Capture the cell that displays the provided text and extract its [X, Y] central coordinate. 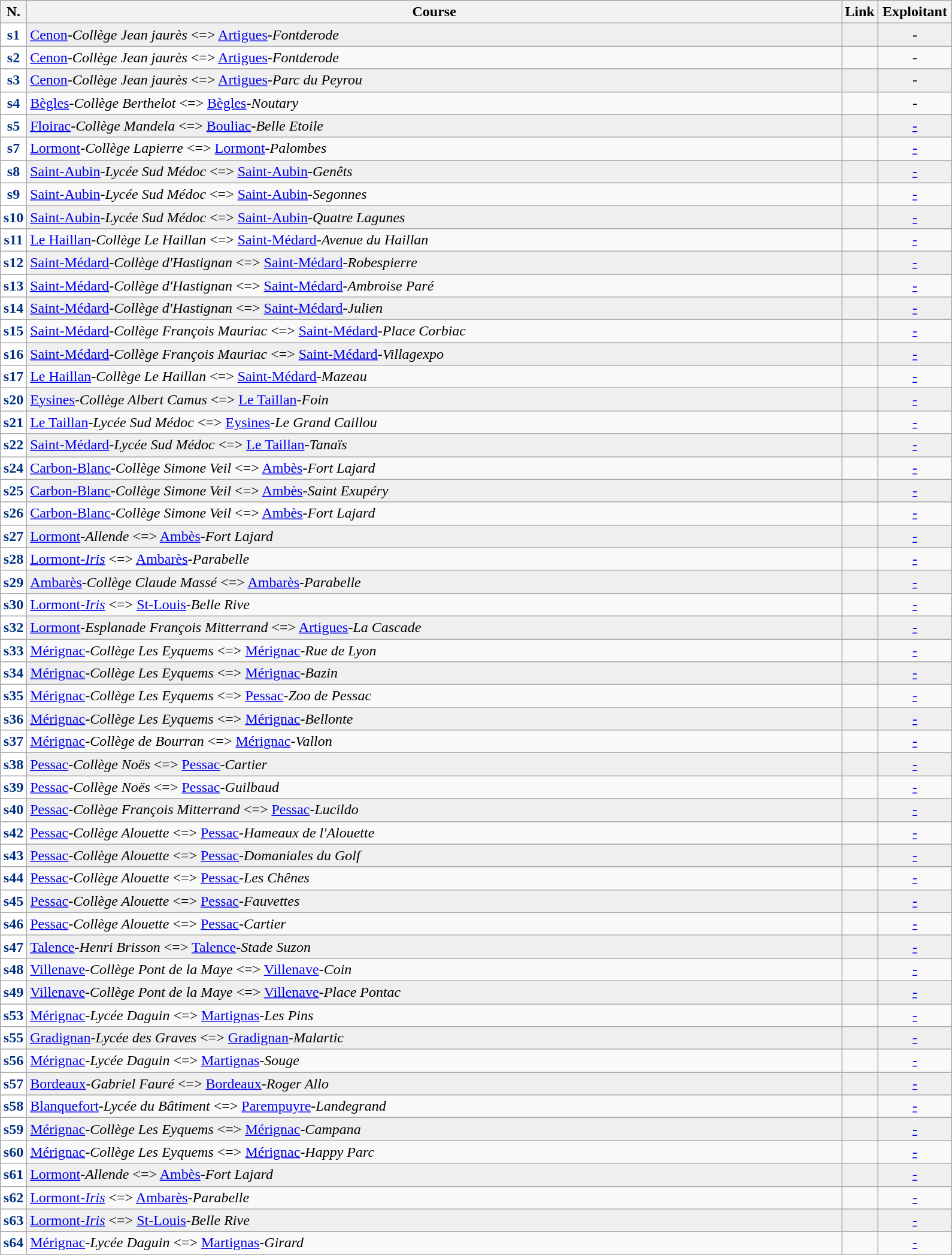
s55 [13, 1038]
Pessac-Collège Alouette <=> Pessac-Domaniales du Golf [435, 855]
s22 [13, 445]
s26 [13, 513]
Mérignac-Lycée Daguin <=> Martignas-Les Pins [435, 1015]
Saint-Aubin-Lycée Sud Médoc <=> Saint-Aubin-Segonnes [435, 194]
Villenave-Collège Pont de la Maye <=> Villenave-Coin [435, 969]
s45 [13, 901]
Mérignac-Lycée Daguin <=> Martignas-Girard [435, 1243]
Saint-Médard-Collège d'Hastignan <=> Saint-Médard-Robespierre [435, 262]
s43 [13, 855]
Saint-Aubin-Lycée Sud Médoc <=> Saint-Aubin-Genêts [435, 171]
Mérignac-Collège Les Eyquems <=> Pessac-Zoo de Pessac [435, 696]
s25 [13, 491]
Pessac-Collège Alouette <=> Pessac-Fauvettes [435, 901]
s29 [13, 582]
Saint-Médard-Collège d'Hastignan <=> Saint-Médard-Julien [435, 309]
s48 [13, 969]
s3 [13, 80]
s63 [13, 1220]
Link [860, 12]
Le Taillan-Lycée Sud Médoc <=> Eysines-Le Grand Caillou [435, 422]
Pessac-Collège Alouette <=> Pessac-Cartier [435, 924]
s21 [13, 422]
s2 [13, 58]
Saint-Médard-Lycée Sud Médoc <=> Le Taillan-Tanaïs [435, 445]
s61 [13, 1175]
s56 [13, 1061]
Saint-Médard-Collège d'Hastignan <=> Saint-Médard-Ambroise Paré [435, 286]
Mérignac-Collège Les Eyquems <=> Mérignac-Campana [435, 1129]
s9 [13, 194]
s44 [13, 878]
s28 [13, 559]
Blanquefort-Lycée du Bâtiment <=> Parempuyre-Landegrand [435, 1106]
s4 [13, 103]
Lormont-Collège Lapierre <=> Lormont-Palombes [435, 149]
Cenon-Collège Jean jaurès <=> Artigues-Parc du Peyrou [435, 80]
Saint-Médard-Collège François Mauriac <=> Saint-Médard-Place Corbiac [435, 331]
s46 [13, 924]
s13 [13, 286]
s42 [13, 833]
Mérignac-Lycée Daguin <=> Martignas-Souge [435, 1061]
Mérignac-Collège Les Eyquems <=> Mérignac-Bazin [435, 673]
s59 [13, 1129]
s35 [13, 696]
s38 [13, 764]
s17 [13, 377]
Gradignan-Lycée des Graves <=> Gradignan-Malartic [435, 1038]
s14 [13, 309]
Villenave-Collège Pont de la Maye <=> Villenave-Place Pontac [435, 992]
s15 [13, 331]
s1 [13, 35]
Floirac-Collège Mandela <=> Bouliac-Belle Etoile [435, 126]
s40 [13, 810]
Pessac-Collège Noës <=> Pessac-Guilbaud [435, 787]
s34 [13, 673]
s53 [13, 1015]
Pessac-Collège Noës <=> Pessac-Cartier [435, 764]
s27 [13, 536]
Eysines-Collège Albert Camus <=> Le Taillan-Foin [435, 400]
Bordeaux-Gabriel Fauré <=> Bordeaux-Roger Allo [435, 1084]
s47 [13, 946]
s62 [13, 1197]
s60 [13, 1152]
s30 [13, 604]
s11 [13, 240]
s37 [13, 742]
s39 [13, 787]
s64 [13, 1243]
s7 [13, 149]
s33 [13, 650]
Carbon-Blanc-Collège Simone Veil <=> Ambès-Saint Exupéry [435, 491]
s16 [13, 354]
s58 [13, 1106]
s24 [13, 468]
Mérignac-Collège Les Eyquems <=> Mérignac-Happy Parc [435, 1152]
Bègles-Collège Berthelot <=> Bègles-Noutary [435, 103]
Saint-Aubin-Lycée Sud Médoc <=> Saint-Aubin-Quatre Lagunes [435, 217]
s12 [13, 262]
s5 [13, 126]
Course [435, 12]
s36 [13, 719]
Saint-Médard-Collège François Mauriac <=> Saint-Médard-Villagexpo [435, 354]
s20 [13, 400]
s57 [13, 1084]
Talence-Henri Brisson <=> Talence-Stade Suzon [435, 946]
Exploitant [915, 12]
Mérignac-Collège Les Eyquems <=> Mérignac-Bellonte [435, 719]
Pessac-Collège Alouette <=> Pessac-Les Chênes [435, 878]
Ambarès-Collège Claude Massé <=> Ambarès-Parabelle [435, 582]
Lormont-Esplanade François Mitterrand <=> Artigues-La Cascade [435, 627]
s32 [13, 627]
Mérignac-Collège Les Eyquems <=> Mérignac-Rue de Lyon [435, 650]
N. [13, 12]
s8 [13, 171]
s10 [13, 217]
Le Haillan-Collège Le Haillan <=> Saint-Médard-Mazeau [435, 377]
Le Haillan-Collège Le Haillan <=> Saint-Médard-Avenue du Haillan [435, 240]
Pessac-Collège Alouette <=> Pessac-Hameaux de l'Alouette [435, 833]
Pessac-Collège François Mitterrand <=> Pessac-Lucildo [435, 810]
s49 [13, 992]
Mérignac-Collège de Bourran <=> Mérignac-Vallon [435, 742]
